Search for the cell housing the specified text and yield its [X, Y] center coordinate. 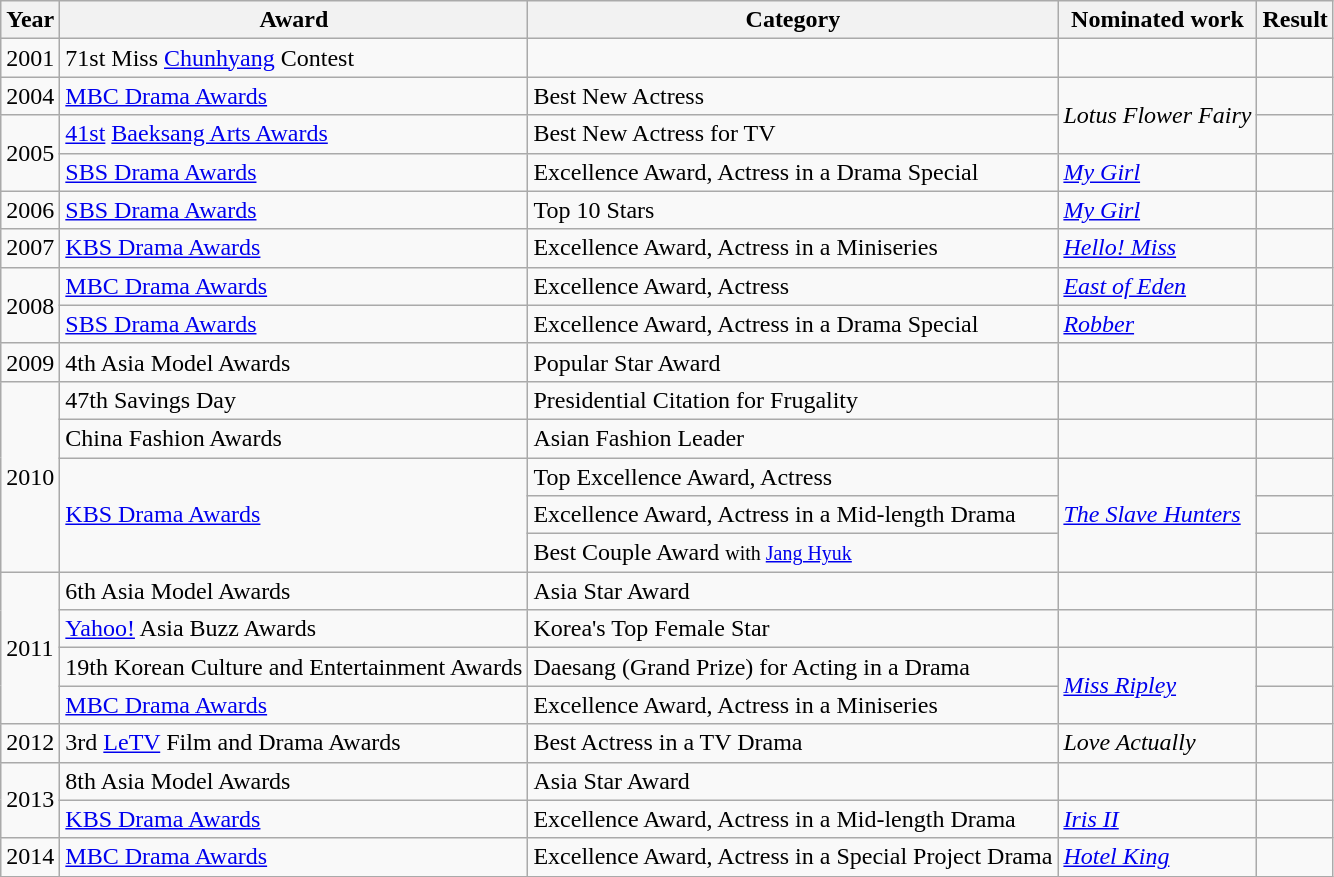
2007 [30, 248]
Excellence Award, Actress in a Special Project Drama [793, 857]
4th Asia Model Awards [294, 362]
Hotel King [1158, 857]
Love Actually [1158, 743]
Category [793, 20]
2010 [30, 476]
8th Asia Model Awards [294, 781]
Best New Actress for TV [793, 134]
Presidential Citation for Frugality [793, 400]
2013 [30, 800]
Top 10 Stars [793, 210]
Korea's Top Female Star [793, 629]
Year [30, 20]
19th Korean Culture and Entertainment Awards [294, 667]
East of Eden [1158, 286]
Robber [1158, 324]
Iris II [1158, 819]
Best New Actress [793, 96]
Hello! Miss [1158, 248]
China Fashion Awards [294, 438]
Excellence Award, Actress [793, 286]
2005 [30, 153]
2001 [30, 58]
47th Savings Day [294, 400]
41st Baeksang Arts Awards [294, 134]
2006 [30, 210]
Best Actress in a TV Drama [793, 743]
Best Couple Award with Jang Hyuk [793, 553]
Miss Ripley [1158, 686]
Asian Fashion Leader [793, 438]
Lotus Flower Fairy [1158, 115]
Nominated work [1158, 20]
Award [294, 20]
2014 [30, 857]
Daesang (Grand Prize) for Acting in a Drama [793, 667]
2012 [30, 743]
71st Miss Chunhyang Contest [294, 58]
Result [1295, 20]
2009 [30, 362]
2004 [30, 96]
Popular Star Award [793, 362]
3rd LeTV Film and Drama Awards [294, 743]
2008 [30, 305]
Top Excellence Award, Actress [793, 477]
Yahoo! Asia Buzz Awards [294, 629]
The Slave Hunters [1158, 515]
6th Asia Model Awards [294, 591]
2011 [30, 648]
